Provide the (X, Y) coordinate of the cell's center where the given text is located.  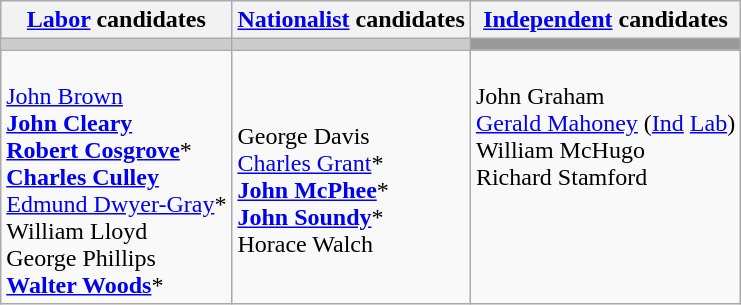
George Davis Charles Grant* John McPhee* John Soundy* Horace Walch (351, 177)
John Brown John Cleary Robert Cosgrove* Charles Culley Edmund Dwyer-Gray* William Lloyd George Phillips Walter Woods* (116, 177)
John Graham Gerald Mahoney (Ind Lab) William McHugo Richard Stamford (605, 177)
Nationalist candidates (351, 20)
Labor candidates (116, 20)
Independent candidates (605, 20)
